Locate the cell with the specified text and output its (X, Y) center coordinate. 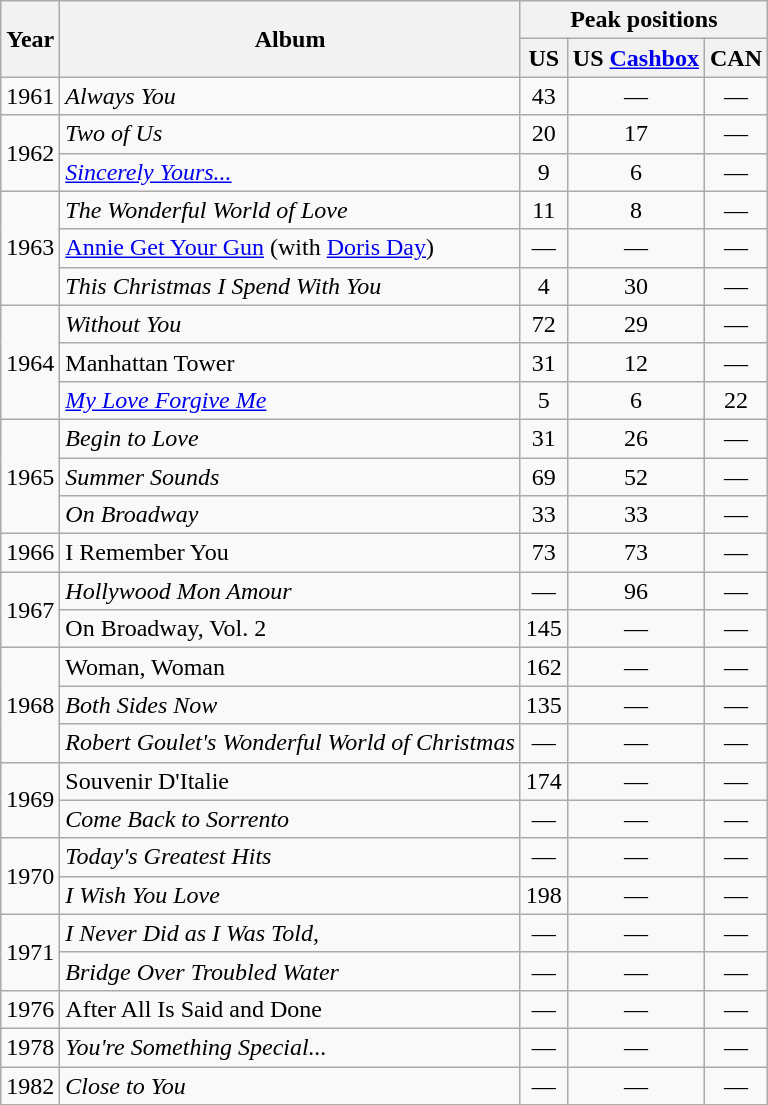
26 (636, 438)
20 (544, 134)
CAN (736, 58)
174 (544, 781)
Without You (290, 324)
43 (544, 96)
On Broadway, Vol. 2 (290, 629)
Peak positions (644, 20)
You're Something Special... (290, 1047)
My Love Forgive Me (290, 400)
1978 (30, 1047)
11 (544, 210)
1964 (30, 362)
Album (290, 39)
30 (636, 286)
29 (636, 324)
1967 (30, 610)
Two of Us (290, 134)
Begin to Love (290, 438)
1965 (30, 476)
I Remember You (290, 553)
Sincerely Yours... (290, 172)
US Cashbox (636, 58)
1963 (30, 248)
1962 (30, 153)
22 (736, 400)
US (544, 58)
1969 (30, 800)
Manhattan Tower (290, 362)
Woman, Woman (290, 667)
Always You (290, 96)
Today's Greatest Hits (290, 857)
Year (30, 39)
4 (544, 286)
Bridge Over Troubled Water (290, 971)
I Wish You Love (290, 895)
After All Is Said and Done (290, 1009)
145 (544, 629)
72 (544, 324)
This Christmas I Spend With You (290, 286)
69 (544, 477)
The Wonderful World of Love (290, 210)
1970 (30, 876)
Come Back to Sorrento (290, 819)
1961 (30, 96)
I Never Did as I Was Told, (290, 933)
1971 (30, 952)
Both Sides Now (290, 705)
On Broadway (290, 515)
52 (636, 477)
1966 (30, 553)
1976 (30, 1009)
96 (636, 591)
9 (544, 172)
Close to You (290, 1085)
198 (544, 895)
Summer Sounds (290, 477)
135 (544, 705)
5 (544, 400)
8 (636, 210)
1982 (30, 1085)
17 (636, 134)
162 (544, 667)
Annie Get Your Gun (with Doris Day) (290, 248)
Hollywood Mon Amour (290, 591)
1968 (30, 705)
Robert Goulet's Wonderful World of Christmas (290, 743)
Souvenir D'Italie (290, 781)
12 (636, 362)
